From the cell containing the given text, extract its center point as (x, y) coordinate. 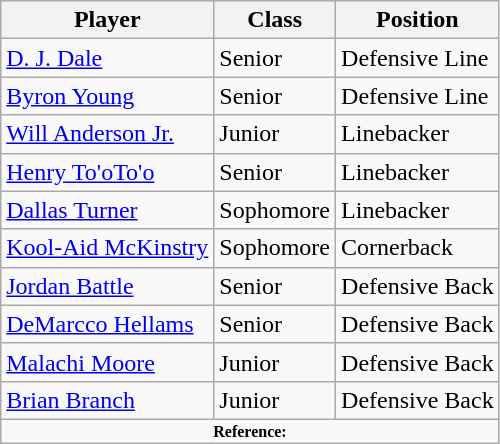
Henry To'oTo'o (108, 172)
Kool-Aid McKinstry (108, 248)
Will Anderson Jr. (108, 134)
Reference: (250, 431)
Malachi Moore (108, 362)
Cornerback (418, 248)
Dallas Turner (108, 210)
Jordan Battle (108, 286)
Position (418, 20)
DeMarcco Hellams (108, 324)
Class (275, 20)
Brian Branch (108, 400)
Player (108, 20)
D. J. Dale (108, 58)
Byron Young (108, 96)
